Pinpoint the cell where the given text exists, returning its [x, y] midpoint coordinate. 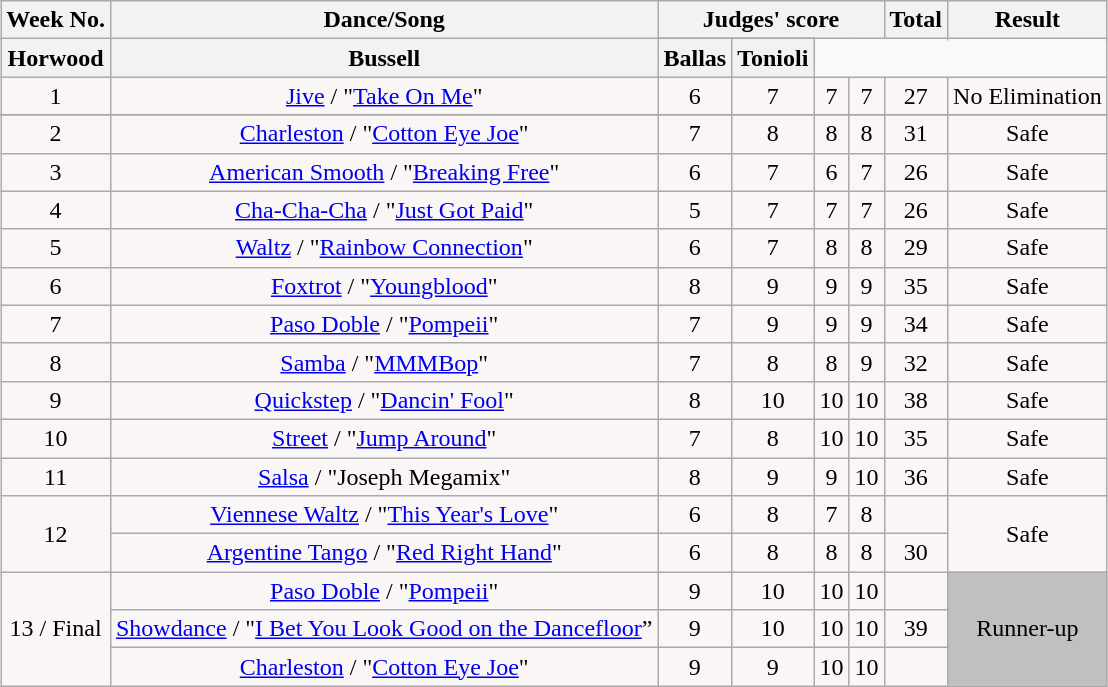
32 [916, 362]
4 [56, 210]
13 / Final [56, 629]
Ballas [695, 58]
Salsa / "Joseph Megamix" [384, 477]
Quickstep / "Dancin' Fool" [384, 400]
11 [56, 477]
31 [916, 134]
Jive / "Take On Me" [384, 96]
Bussell [384, 58]
Tonioli [773, 58]
Cha-Cha-Cha / "Just Got Paid" [384, 210]
Waltz / "Rainbow Connection" [384, 248]
39 [916, 629]
Week No. [56, 20]
3 [56, 172]
Argentine Tango / "Red Right Hand" [384, 553]
Total [916, 20]
Result [1028, 20]
Viennese Waltz / "This Year's Love" [384, 515]
Samba / "MMMBop" [384, 362]
2 [56, 134]
Street / "Jump Around" [384, 438]
Showdance / "I Bet You Look Good on the Dancefloor” [384, 629]
34 [916, 324]
Horwood [56, 58]
12 [56, 534]
29 [916, 248]
30 [916, 553]
36 [916, 477]
American Smooth / "Breaking Free" [384, 172]
Foxtrot / "Youngblood" [384, 286]
38 [916, 400]
No Elimination [1028, 96]
Judges' score [771, 20]
27 [916, 96]
Runner-up [1028, 629]
Dance/Song [384, 20]
1 [56, 96]
